Output the [x, y] coordinate of the center of the cell containing the given text.  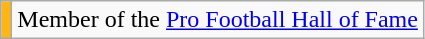
Member of the Pro Football Hall of Fame [218, 20]
